Extract the (x, y) coordinate from the center of the cell holding the provided text.  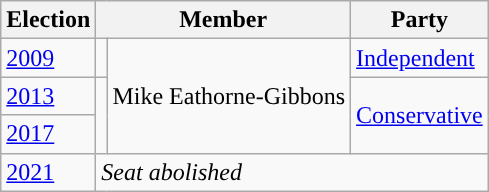
2013 (48, 96)
Member (224, 20)
Conservative (420, 115)
2009 (48, 58)
Mike Eathorne-Gibbons (229, 96)
Seat abolished (292, 172)
2017 (48, 134)
Election (48, 20)
2021 (48, 172)
Party (420, 20)
Independent (420, 58)
